Find where the given text appears and provide that cell's center as [X, Y] coordinate. 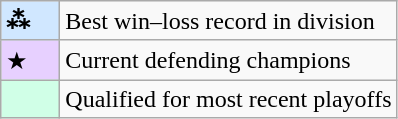
★ [30, 60]
Current defending champions [228, 60]
⁂ [30, 21]
Best win–loss record in division [228, 21]
Qualified for most recent playoffs [228, 99]
